Return the (X, Y) coordinate for the center point of the cell that contains the specified text.  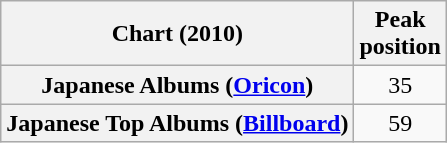
Japanese Albums (Oricon) (178, 85)
Chart (2010) (178, 34)
Peak position (400, 34)
35 (400, 85)
Japanese Top Albums (Billboard) (178, 123)
59 (400, 123)
